For the text-containing cell, return its midpoint in [X, Y] coordinate format. 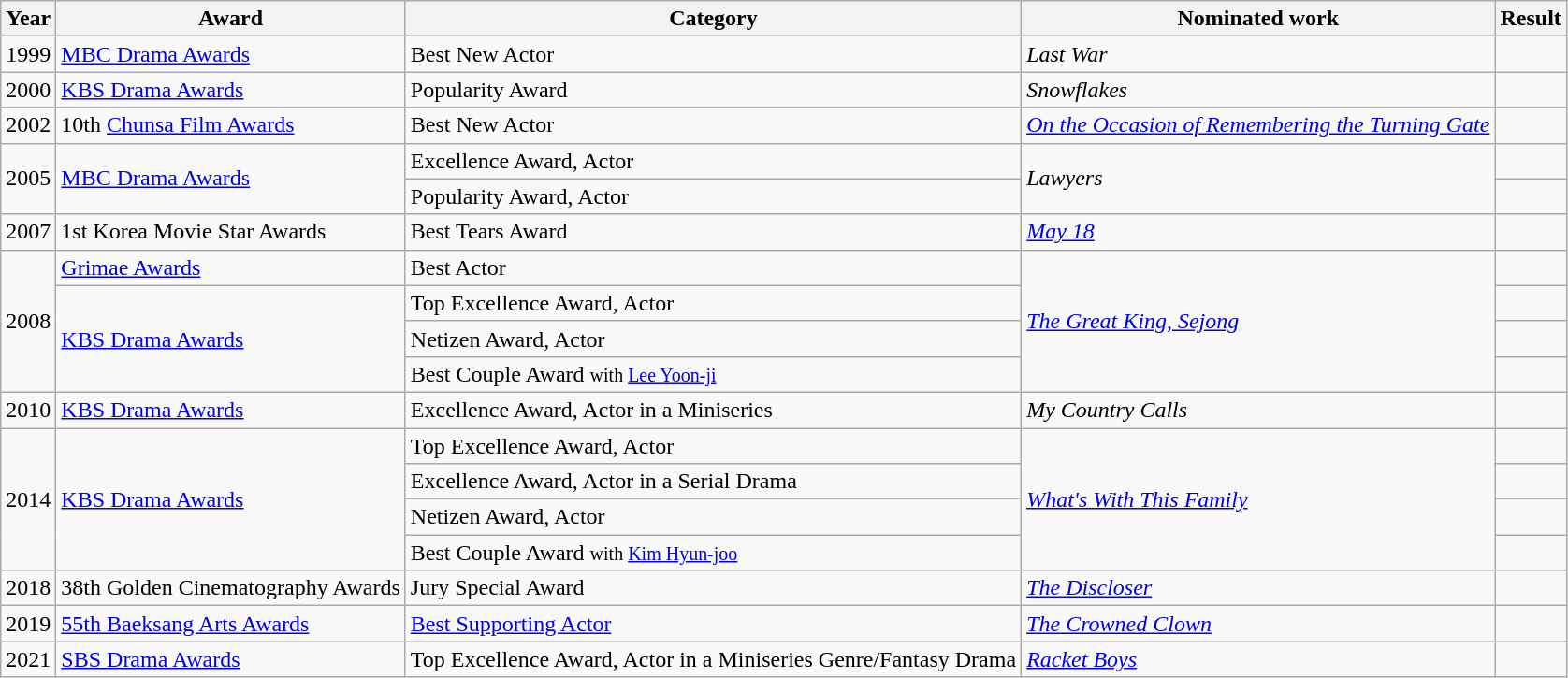
1999 [28, 54]
2007 [28, 232]
2008 [28, 321]
Best Tears Award [713, 232]
Excellence Award, Actor [713, 161]
2005 [28, 179]
Popularity Award, Actor [713, 196]
The Crowned Clown [1258, 624]
Popularity Award [713, 90]
Result [1531, 19]
2000 [28, 90]
55th Baeksang Arts Awards [230, 624]
Top Excellence Award, Actor in a Miniseries Genre/Fantasy Drama [713, 659]
Racket Boys [1258, 659]
SBS Drama Awards [230, 659]
Lawyers [1258, 179]
Award [230, 19]
Excellence Award, Actor in a Miniseries [713, 410]
Best Actor [713, 267]
Nominated work [1258, 19]
2019 [28, 624]
Grimae Awards [230, 267]
May 18 [1258, 232]
Jury Special Award [713, 588]
2018 [28, 588]
The Great King, Sejong [1258, 321]
38th Golden Cinematography Awards [230, 588]
Best Supporting Actor [713, 624]
2002 [28, 125]
Snowflakes [1258, 90]
Best Couple Award with Lee Yoon-ji [713, 374]
Category [713, 19]
My Country Calls [1258, 410]
Year [28, 19]
2014 [28, 499]
The Discloser [1258, 588]
10th Chunsa Film Awards [230, 125]
Last War [1258, 54]
Excellence Award, Actor in a Serial Drama [713, 482]
2021 [28, 659]
Best Couple Award with Kim Hyun-joo [713, 553]
On the Occasion of Remembering the Turning Gate [1258, 125]
What's With This Family [1258, 499]
2010 [28, 410]
1st Korea Movie Star Awards [230, 232]
